Pinpoint the cell where the given text exists, returning its (X, Y) midpoint coordinate. 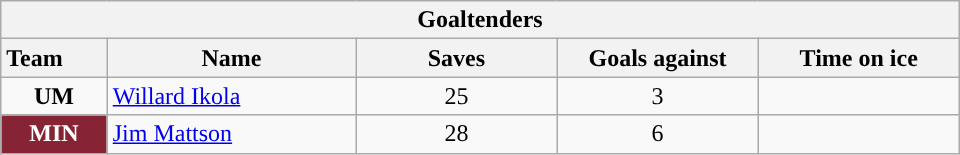
MIN (54, 134)
UM (54, 96)
Name (232, 58)
Jim Mattson (232, 134)
3 (658, 96)
Time on ice (858, 58)
6 (658, 134)
28 (456, 134)
25 (456, 96)
Saves (456, 58)
Goaltenders (480, 20)
Willard Ikola (232, 96)
Goals against (658, 58)
Team (54, 58)
